Provide the [x, y] coordinate of the cell's center where the given text is located.  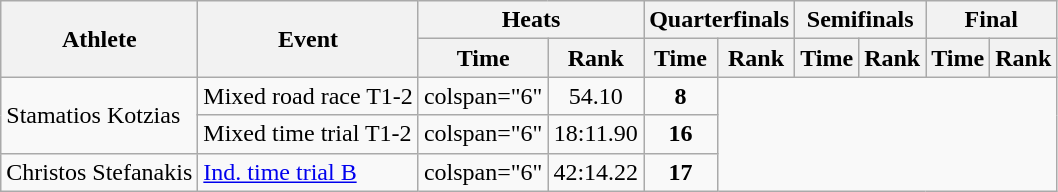
17 [681, 172]
Final [992, 20]
Event [308, 39]
Heats [530, 20]
Semifinals [860, 20]
Christos Stefanakis [100, 172]
Athlete [100, 39]
8 [681, 96]
Stamatios Kotzias [100, 115]
42:14.22 [596, 172]
54.10 [596, 96]
Ind. time trial B [308, 172]
Mixed time trial T1-2 [308, 134]
Mixed road race T1-2 [308, 96]
18:11.90 [596, 134]
Quarterfinals [720, 20]
16 [681, 134]
